Determine the [X, Y] coordinate at the center of the cell enclosing the given text.  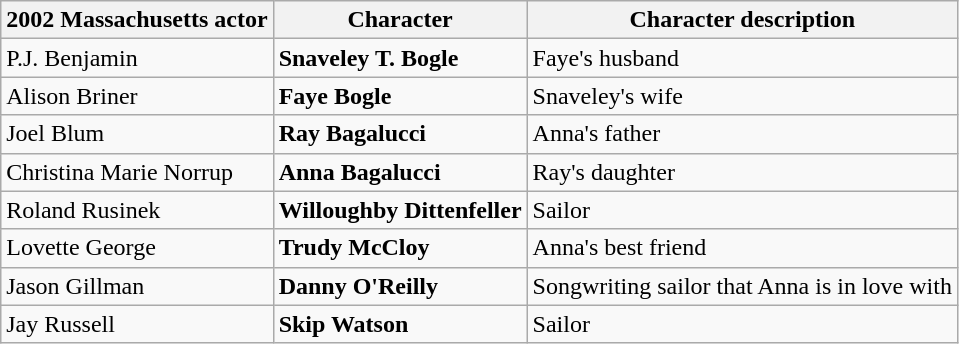
Skip Watson [400, 324]
Roland Rusinek [137, 210]
Anna's father [742, 134]
Jay Russell [137, 324]
P.J. Benjamin [137, 58]
Joel Blum [137, 134]
Danny O'Reilly [400, 286]
Character description [742, 20]
Alison Briner [137, 96]
Faye's husband [742, 58]
2002 Massachusetts actor [137, 20]
Trudy McCloy [400, 248]
Character [400, 20]
Snaveley's wife [742, 96]
Christina Marie Norrup [137, 172]
Snaveley T. Bogle [400, 58]
Lovette George [137, 248]
Anna Bagalucci [400, 172]
Jason Gillman [137, 286]
Anna's best friend [742, 248]
Faye Bogle [400, 96]
Songwriting sailor that Anna is in love with [742, 286]
Ray Bagalucci [400, 134]
Willoughby Dittenfeller [400, 210]
Ray's daughter [742, 172]
